Capture the cell that displays the provided text and extract its [X, Y] central coordinate. 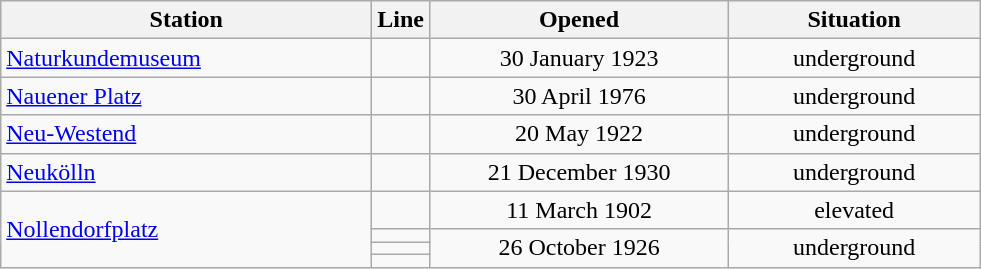
Situation [854, 20]
Neu-Westend [186, 134]
26 October 1926 [580, 248]
Nauener Platz [186, 96]
Opened [580, 20]
Line [401, 20]
elevated [854, 210]
30 January 1923 [580, 58]
21 December 1930 [580, 172]
20 May 1922 [580, 134]
Nollendorfplatz [186, 229]
30 April 1976 [580, 96]
Neukölln [186, 172]
Naturkundemuseum [186, 58]
Station [186, 20]
11 March 1902 [580, 210]
